Locate the cell with the specified text and output its (x, y) center coordinate. 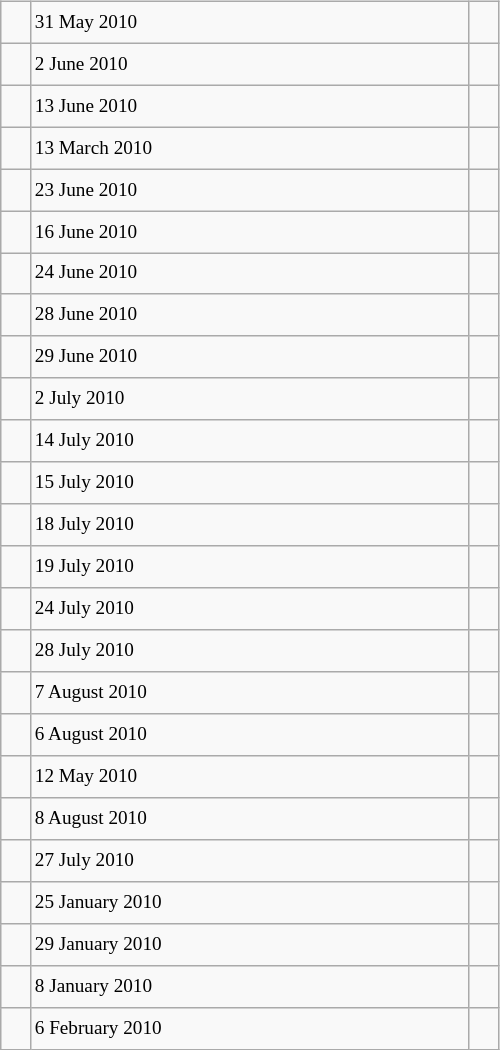
27 July 2010 (250, 861)
28 July 2010 (250, 651)
8 January 2010 (250, 986)
25 January 2010 (250, 902)
16 June 2010 (250, 232)
13 March 2010 (250, 148)
2 July 2010 (250, 399)
23 June 2010 (250, 190)
29 January 2010 (250, 944)
6 February 2010 (250, 1028)
6 August 2010 (250, 735)
29 June 2010 (250, 357)
24 July 2010 (250, 609)
7 August 2010 (250, 693)
8 August 2010 (250, 819)
19 July 2010 (250, 567)
12 May 2010 (250, 777)
28 June 2010 (250, 315)
2 June 2010 (250, 64)
13 June 2010 (250, 106)
14 July 2010 (250, 441)
15 July 2010 (250, 483)
31 May 2010 (250, 22)
24 June 2010 (250, 274)
18 July 2010 (250, 525)
